Output the [x, y] coordinate of the center of the cell containing the given text.  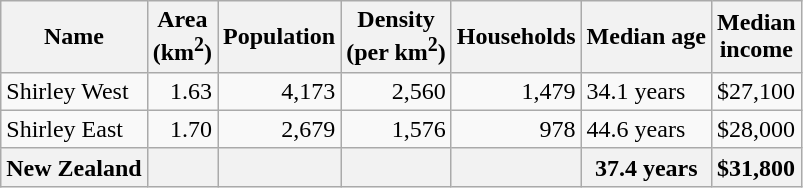
Median age [646, 37]
Households [516, 37]
Shirley East [74, 129]
1.70 [182, 129]
Medianincome [756, 37]
978 [516, 129]
2,679 [280, 129]
1.63 [182, 91]
4,173 [280, 91]
1,576 [396, 129]
34.1 years [646, 91]
Name [74, 37]
$31,800 [756, 167]
New Zealand [74, 167]
$27,100 [756, 91]
Shirley West [74, 91]
Population [280, 37]
44.6 years [646, 129]
1,479 [516, 91]
$28,000 [756, 129]
37.4 years [646, 167]
2,560 [396, 91]
Density(per km2) [396, 37]
Area(km2) [182, 37]
